Extract the (x, y) coordinate from the center of the cell holding the provided text.  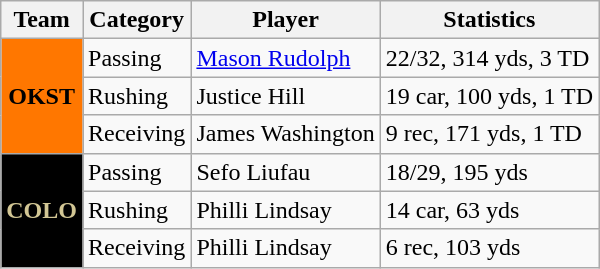
OKST (42, 96)
Player (286, 20)
Statistics (489, 20)
Category (136, 20)
18/29, 195 yds (489, 172)
14 car, 63 yds (489, 210)
Justice Hill (286, 96)
Team (42, 20)
Mason Rudolph (286, 58)
19 car, 100 yds, 1 TD (489, 96)
22/32, 314 yds, 3 TD (489, 58)
James Washington (286, 134)
COLO (42, 210)
9 rec, 171 yds, 1 TD (489, 134)
Sefo Liufau (286, 172)
6 rec, 103 yds (489, 248)
